Return the (x, y) coordinate for the center point of the cell that contains the specified text.  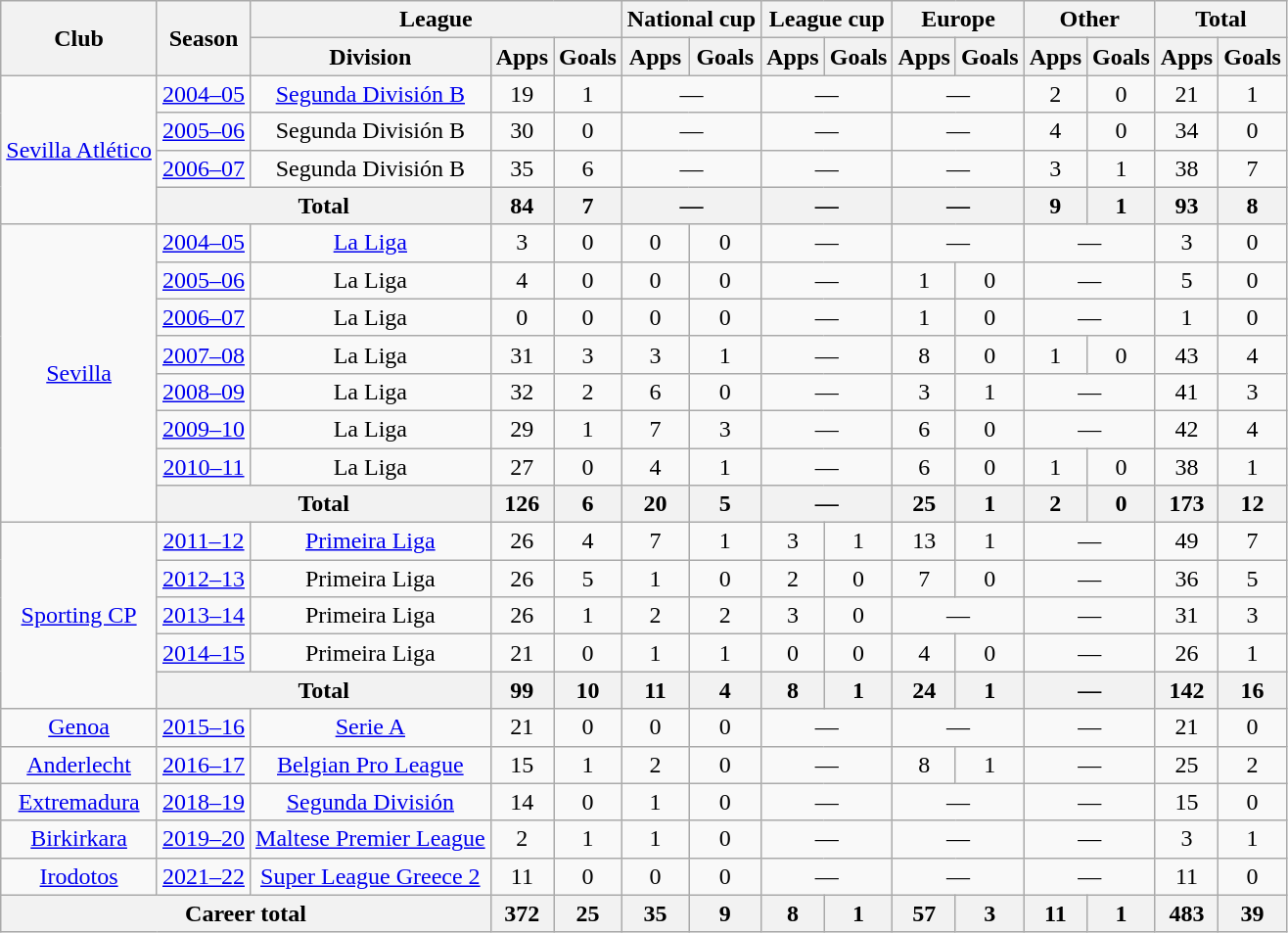
Other (1089, 20)
483 (1186, 913)
41 (1186, 392)
Club (79, 38)
Anderlecht (79, 765)
League cup (827, 20)
29 (522, 429)
Super League Greece 2 (371, 876)
Segunda División (371, 802)
19 (522, 94)
36 (1186, 579)
2009–10 (204, 429)
League (437, 20)
Birkirkara (79, 839)
34 (1186, 131)
49 (1186, 541)
93 (1186, 206)
2014–15 (204, 653)
Serie A (371, 727)
2016–17 (204, 765)
126 (522, 504)
2018–19 (204, 802)
2021–22 (204, 876)
Division (371, 57)
2011–12 (204, 541)
20 (655, 504)
Extremadura (79, 802)
142 (1186, 690)
16 (1253, 690)
99 (522, 690)
24 (924, 690)
National cup (691, 20)
Europe (958, 20)
Career total (246, 913)
2015–16 (204, 727)
30 (522, 131)
39 (1253, 913)
10 (588, 690)
372 (522, 913)
Irodotos (79, 876)
13 (924, 541)
2010–11 (204, 467)
84 (522, 206)
42 (1186, 429)
Sporting CP (79, 616)
2012–13 (204, 579)
Sevilla (79, 373)
2019–20 (204, 839)
Season (204, 38)
Sevilla Atlético (79, 150)
32 (522, 392)
2013–14 (204, 616)
2007–08 (204, 354)
12 (1253, 504)
14 (522, 802)
Belgian Pro League (371, 765)
57 (924, 913)
Genoa (79, 727)
2008–09 (204, 392)
173 (1186, 504)
27 (522, 467)
Maltese Premier League (371, 839)
43 (1186, 354)
